Detect which cell encompasses the target text, then output its [x, y] center coordinate. 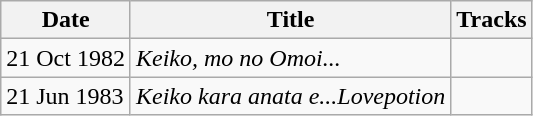
21 Oct 1982 [66, 58]
Keiko, mo no Omoi... [290, 58]
Tracks [492, 20]
Date [66, 20]
21 Jun 1983 [66, 96]
Keiko kara anata e...Lovepotion [290, 96]
Title [290, 20]
